For the text-containing cell, return its midpoint in (X, Y) coordinate format. 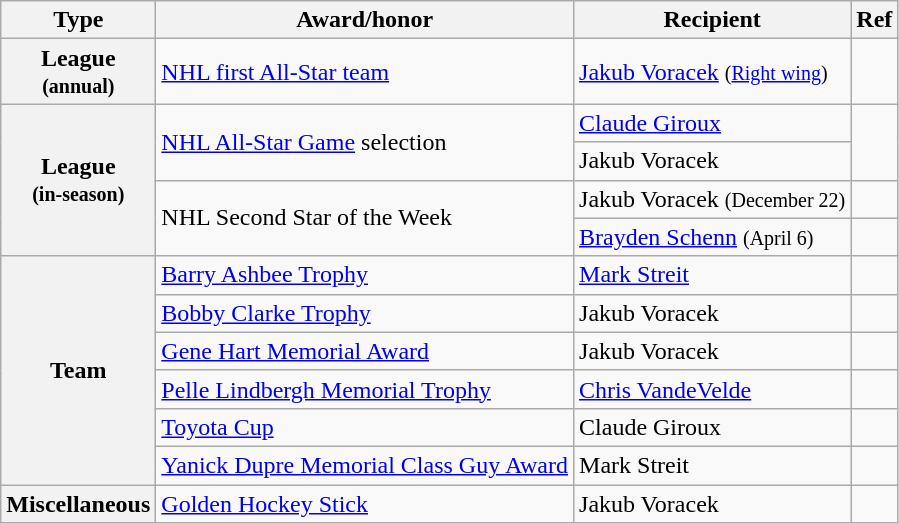
Team (78, 370)
Award/honor (365, 20)
Jakub Voracek (December 22) (712, 199)
NHL All-Star Game selection (365, 142)
Pelle Lindbergh Memorial Trophy (365, 389)
Golden Hockey Stick (365, 503)
Brayden Schenn (April 6) (712, 237)
NHL Second Star of the Week (365, 218)
Jakub Voracek (Right wing) (712, 72)
Ref (874, 20)
Miscellaneous (78, 503)
League(in-season) (78, 180)
Toyota Cup (365, 427)
Barry Ashbee Trophy (365, 275)
Gene Hart Memorial Award (365, 351)
Bobby Clarke Trophy (365, 313)
League(annual) (78, 72)
NHL first All-Star team (365, 72)
Recipient (712, 20)
Chris VandeVelde (712, 389)
Yanick Dupre Memorial Class Guy Award (365, 465)
Type (78, 20)
